Extract the (X, Y) coordinate from the center of the cell holding the provided text.  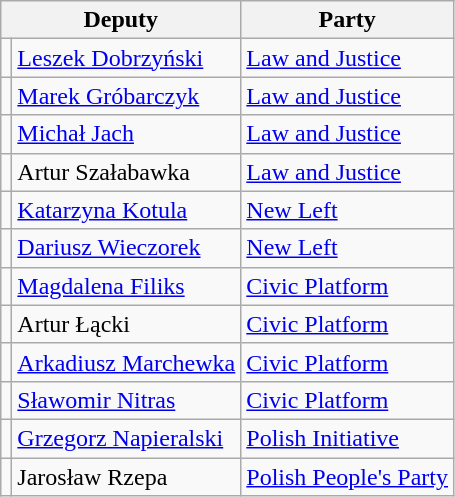
Party (348, 20)
Magdalena Filiks (126, 286)
Polish People's Party (348, 477)
Deputy (121, 20)
Marek Gróbarczyk (126, 96)
Grzegorz Napieralski (126, 438)
Sławomir Nitras (126, 400)
Arkadiusz Marchewka (126, 362)
Jarosław Rzepa (126, 477)
Dariusz Wieczorek (126, 248)
Artur Łącki (126, 324)
Michał Jach (126, 134)
Polish Initiative (348, 438)
Artur Szałabawka (126, 172)
Leszek Dobrzyński (126, 58)
Katarzyna Kotula (126, 210)
